Detect which cell encompasses the target text, then output its [x, y] center coordinate. 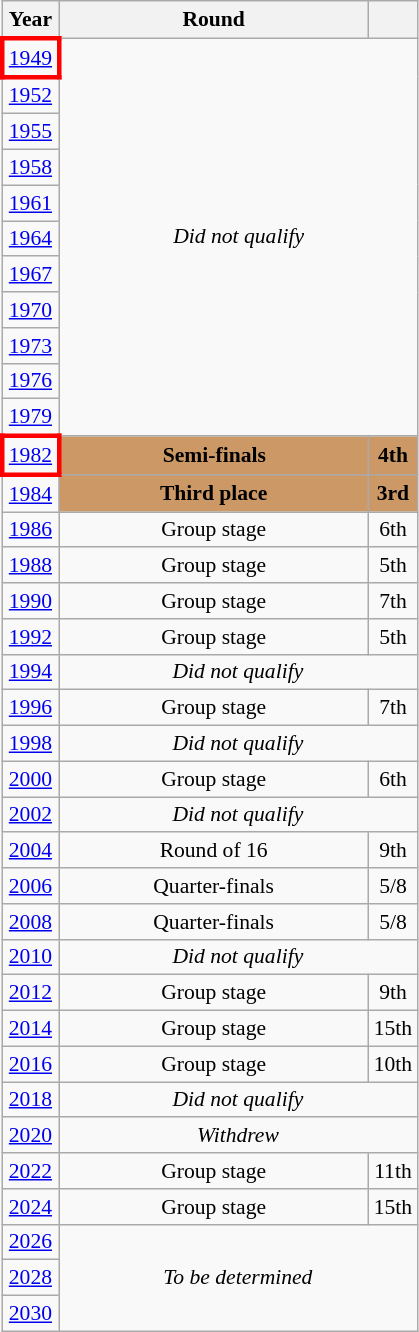
2024 [30, 1207]
Year [30, 20]
1949 [30, 58]
1976 [30, 381]
1988 [30, 566]
Third place [214, 494]
2010 [30, 957]
1982 [30, 456]
2020 [30, 1136]
Semi-finals [214, 456]
2016 [30, 1064]
2018 [30, 1100]
1994 [30, 672]
2000 [30, 779]
1998 [30, 744]
1955 [30, 132]
1996 [30, 708]
Withdrew [238, 1136]
1958 [30, 168]
2028 [30, 1278]
2012 [30, 993]
10th [394, 1064]
11th [394, 1171]
2004 [30, 851]
Round of 16 [214, 851]
2006 [30, 886]
1952 [30, 96]
3rd [394, 494]
4th [394, 456]
1967 [30, 275]
2002 [30, 815]
2008 [30, 922]
1979 [30, 418]
1964 [30, 239]
Round [214, 20]
1973 [30, 346]
1961 [30, 203]
1970 [30, 310]
2030 [30, 1314]
1992 [30, 637]
1986 [30, 530]
2026 [30, 1242]
1990 [30, 601]
1984 [30, 494]
2022 [30, 1171]
To be determined [238, 1278]
2014 [30, 1029]
